Locate the cell with the specified text and output its [x, y] center coordinate. 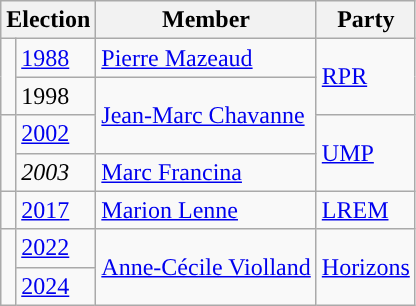
UMP [366, 153]
Jean-Marc Chavanne [206, 115]
2002 [56, 134]
Horizons [366, 267]
1988 [56, 58]
2003 [56, 172]
Pierre Mazeaud [206, 58]
LREM [366, 210]
RPR [366, 77]
Marc Francina [206, 172]
Anne-Cécile Violland [206, 267]
2024 [56, 286]
2022 [56, 248]
Marion Lenne [206, 210]
1998 [56, 96]
Member [206, 20]
2017 [56, 210]
Party [366, 20]
Election [48, 20]
